Capture the cell that displays the provided text and extract its [X, Y] central coordinate. 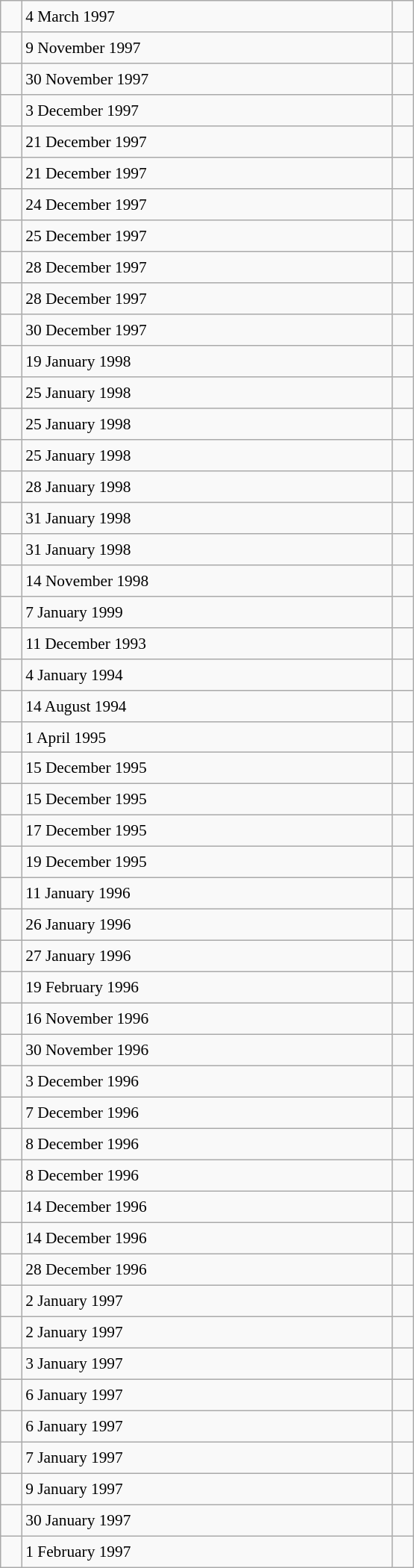
11 January 1996 [207, 894]
7 January 1997 [207, 1457]
4 March 1997 [207, 16]
1 February 1997 [207, 1552]
14 August 1994 [207, 706]
25 December 1997 [207, 236]
28 December 1996 [207, 1269]
3 December 1996 [207, 1082]
4 January 1994 [207, 674]
27 January 1996 [207, 956]
9 November 1997 [207, 48]
7 December 1996 [207, 1113]
30 November 1997 [207, 79]
19 December 1995 [207, 862]
3 December 1997 [207, 111]
16 November 1996 [207, 1019]
19 January 1998 [207, 361]
28 January 1998 [207, 486]
3 January 1997 [207, 1363]
30 November 1996 [207, 1051]
9 January 1997 [207, 1489]
11 December 1993 [207, 643]
24 December 1997 [207, 205]
7 January 1999 [207, 612]
17 December 1995 [207, 831]
30 January 1997 [207, 1520]
14 November 1998 [207, 580]
1 April 1995 [207, 737]
19 February 1996 [207, 988]
30 December 1997 [207, 330]
26 January 1996 [207, 925]
